For the text-containing cell, return its midpoint in (x, y) coordinate format. 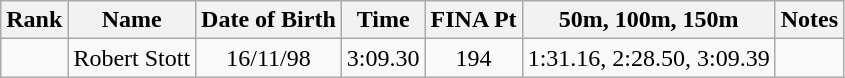
194 (474, 58)
Notes (809, 20)
3:09.30 (383, 58)
Robert Stott (132, 58)
1:31.16, 2:28.50, 3:09.39 (648, 58)
Name (132, 20)
Date of Birth (269, 20)
FINA Pt (474, 20)
Time (383, 20)
50m, 100m, 150m (648, 20)
16/11/98 (269, 58)
Rank (34, 20)
